Scan for the cell matching the given text and deliver its [X, Y] coordinate at center. 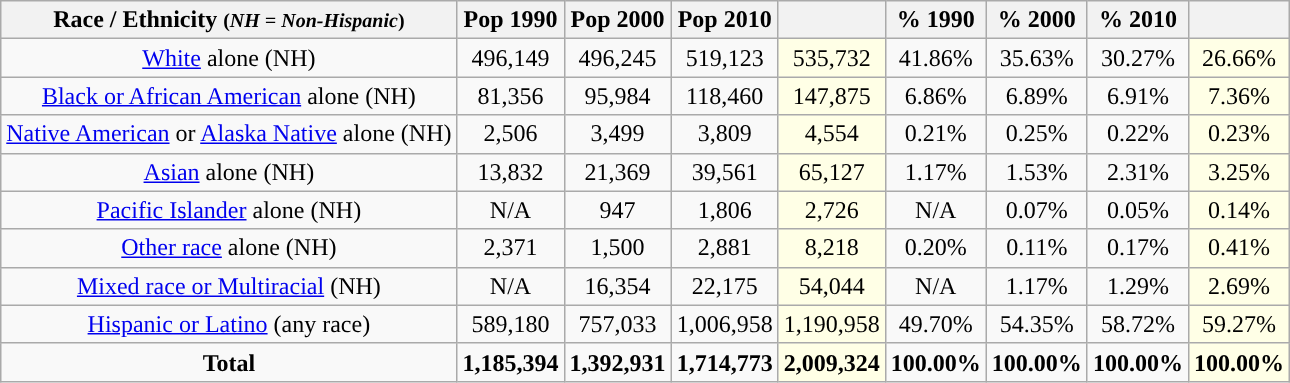
496,245 [618, 58]
1,714,773 [724, 362]
13,832 [510, 172]
1.29% [1138, 286]
0.41% [1238, 248]
0.05% [1138, 210]
Pop 1990 [510, 20]
% 2010 [1138, 20]
8,218 [832, 248]
58.72% [1138, 324]
1,006,958 [724, 324]
0.25% [1036, 134]
54.35% [1036, 324]
2,009,324 [832, 362]
Native American or Alaska Native alone (NH) [229, 134]
Mixed race or Multiracial (NH) [229, 286]
26.66% [1238, 58]
589,180 [510, 324]
0.17% [1138, 248]
6.91% [1138, 96]
1,185,394 [510, 362]
16,354 [618, 286]
3,499 [618, 134]
0.07% [1036, 210]
54,044 [832, 286]
Black or African American alone (NH) [229, 96]
Pacific Islander alone (NH) [229, 210]
519,123 [724, 58]
1,500 [618, 248]
1.53% [1036, 172]
% 2000 [1036, 20]
White alone (NH) [229, 58]
1,190,958 [832, 324]
3.25% [1238, 172]
947 [618, 210]
95,984 [618, 96]
2,371 [510, 248]
2.31% [1138, 172]
0.22% [1138, 134]
0.14% [1238, 210]
% 1990 [936, 20]
1,806 [724, 210]
Race / Ethnicity (NH = Non-Hispanic) [229, 20]
Other race alone (NH) [229, 248]
0.23% [1238, 134]
757,033 [618, 324]
2,726 [832, 210]
0.11% [1036, 248]
0.21% [936, 134]
118,460 [724, 96]
30.27% [1138, 58]
535,732 [832, 58]
Pop 2000 [618, 20]
22,175 [724, 286]
Total [229, 362]
0.20% [936, 248]
6.89% [1036, 96]
59.27% [1238, 324]
2.69% [1238, 286]
Asian alone (NH) [229, 172]
7.36% [1238, 96]
35.63% [1036, 58]
2,506 [510, 134]
496,149 [510, 58]
3,809 [724, 134]
21,369 [618, 172]
49.70% [936, 324]
6.86% [936, 96]
4,554 [832, 134]
1,392,931 [618, 362]
147,875 [832, 96]
2,881 [724, 248]
39,561 [724, 172]
81,356 [510, 96]
Hispanic or Latino (any race) [229, 324]
41.86% [936, 58]
Pop 2010 [724, 20]
65,127 [832, 172]
